Locate the cell with the specified text and output its (x, y) center coordinate. 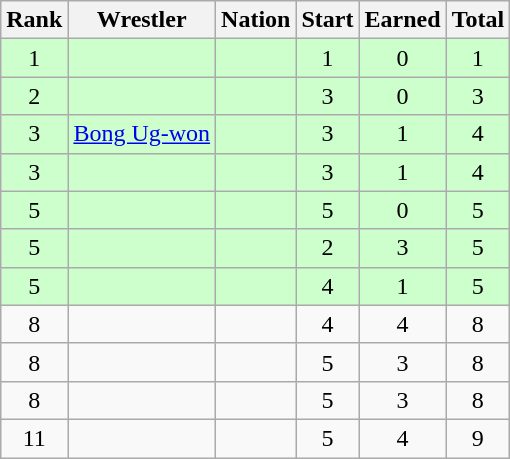
Start (328, 20)
Rank (34, 20)
11 (34, 438)
Earned (402, 20)
9 (478, 438)
Bong Ug-won (142, 134)
Nation (256, 20)
Total (478, 20)
Wrestler (142, 20)
